Provide the (X, Y) coordinate of the cell's center where the given text is located.  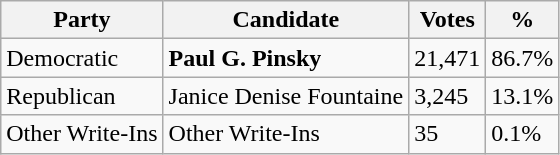
3,245 (448, 96)
86.7% (522, 58)
Janice Denise Fountaine (286, 96)
Paul G. Pinsky (286, 58)
Votes (448, 20)
0.1% (522, 134)
% (522, 20)
Candidate (286, 20)
13.1% (522, 96)
Party (82, 20)
35 (448, 134)
Democratic (82, 58)
21,471 (448, 58)
Republican (82, 96)
